Identify which cell holds the provided text, then report its [X, Y] central coordinate. 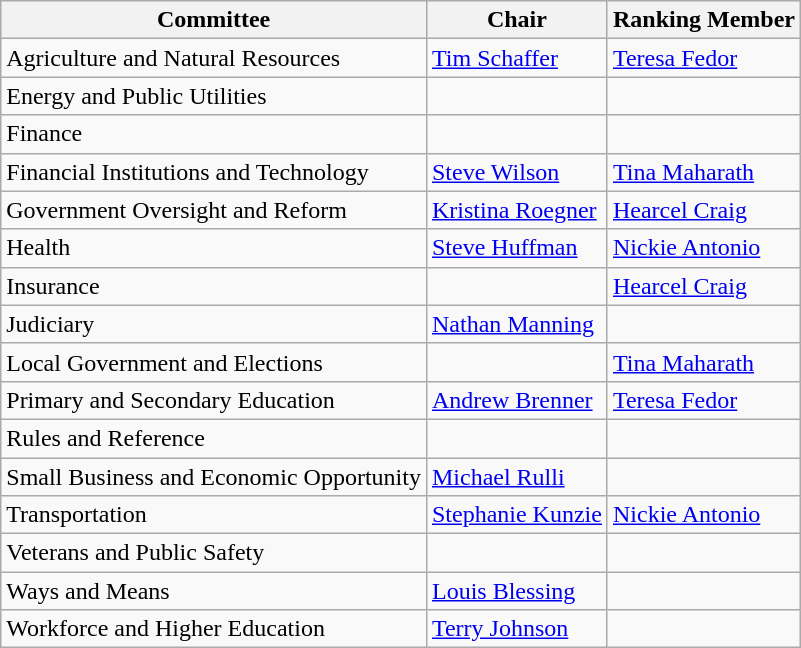
Ranking Member [704, 20]
Judiciary [214, 324]
Rules and Reference [214, 438]
Andrew Brenner [516, 400]
Veterans and Public Safety [214, 553]
Michael Rulli [516, 477]
Tim Schaffer [516, 58]
Workforce and Higher Education [214, 629]
Primary and Secondary Education [214, 400]
Ways and Means [214, 591]
Steve Huffman [516, 248]
Small Business and Economic Opportunity [214, 477]
Terry Johnson [516, 629]
Transportation [214, 515]
Louis Blessing [516, 591]
Chair [516, 20]
Insurance [214, 286]
Kristina Roegner [516, 210]
Health [214, 248]
Agriculture and Natural Resources [214, 58]
Finance [214, 134]
Financial Institutions and Technology [214, 172]
Stephanie Kunzie [516, 515]
Government Oversight and Reform [214, 210]
Energy and Public Utilities [214, 96]
Nathan Manning [516, 324]
Steve Wilson [516, 172]
Committee [214, 20]
Local Government and Elections [214, 362]
